Determine the [x, y] coordinate at the center of the cell enclosing the given text.  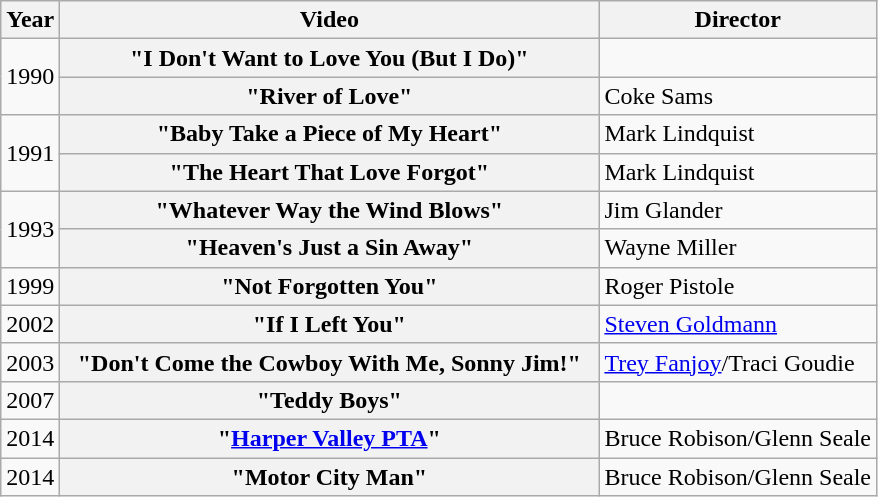
Jim Glander [738, 210]
1991 [30, 153]
Year [30, 20]
"If I Left You" [330, 324]
2003 [30, 362]
1993 [30, 229]
2002 [30, 324]
Roger Pistole [738, 286]
"Teddy Boys" [330, 400]
Director [738, 20]
2007 [30, 400]
Video [330, 20]
Trey Fanjoy/Traci Goudie [738, 362]
"Harper Valley PTA" [330, 438]
"Don't Come the Cowboy With Me, Sonny Jim!" [330, 362]
1990 [30, 77]
"Motor City Man" [330, 477]
Steven Goldmann [738, 324]
"Not Forgotten You" [330, 286]
"Heaven's Just a Sin Away" [330, 248]
"The Heart That Love Forgot" [330, 172]
"River of Love" [330, 96]
"Whatever Way the Wind Blows" [330, 210]
"Baby Take a Piece of My Heart" [330, 134]
Coke Sams [738, 96]
1999 [30, 286]
"I Don't Want to Love You (But I Do)" [330, 58]
Wayne Miller [738, 248]
